For the text-containing cell, return its midpoint in (X, Y) coordinate format. 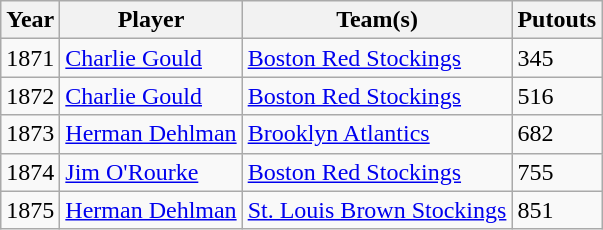
Player (151, 20)
345 (557, 58)
851 (557, 210)
St. Louis Brown Stockings (377, 210)
1872 (30, 96)
Team(s) (377, 20)
1873 (30, 134)
516 (557, 96)
1871 (30, 58)
755 (557, 172)
1875 (30, 210)
Brooklyn Atlantics (377, 134)
Jim O'Rourke (151, 172)
1874 (30, 172)
Putouts (557, 20)
682 (557, 134)
Year (30, 20)
